Determine the [X, Y] coordinate at the center of the cell enclosing the given text.  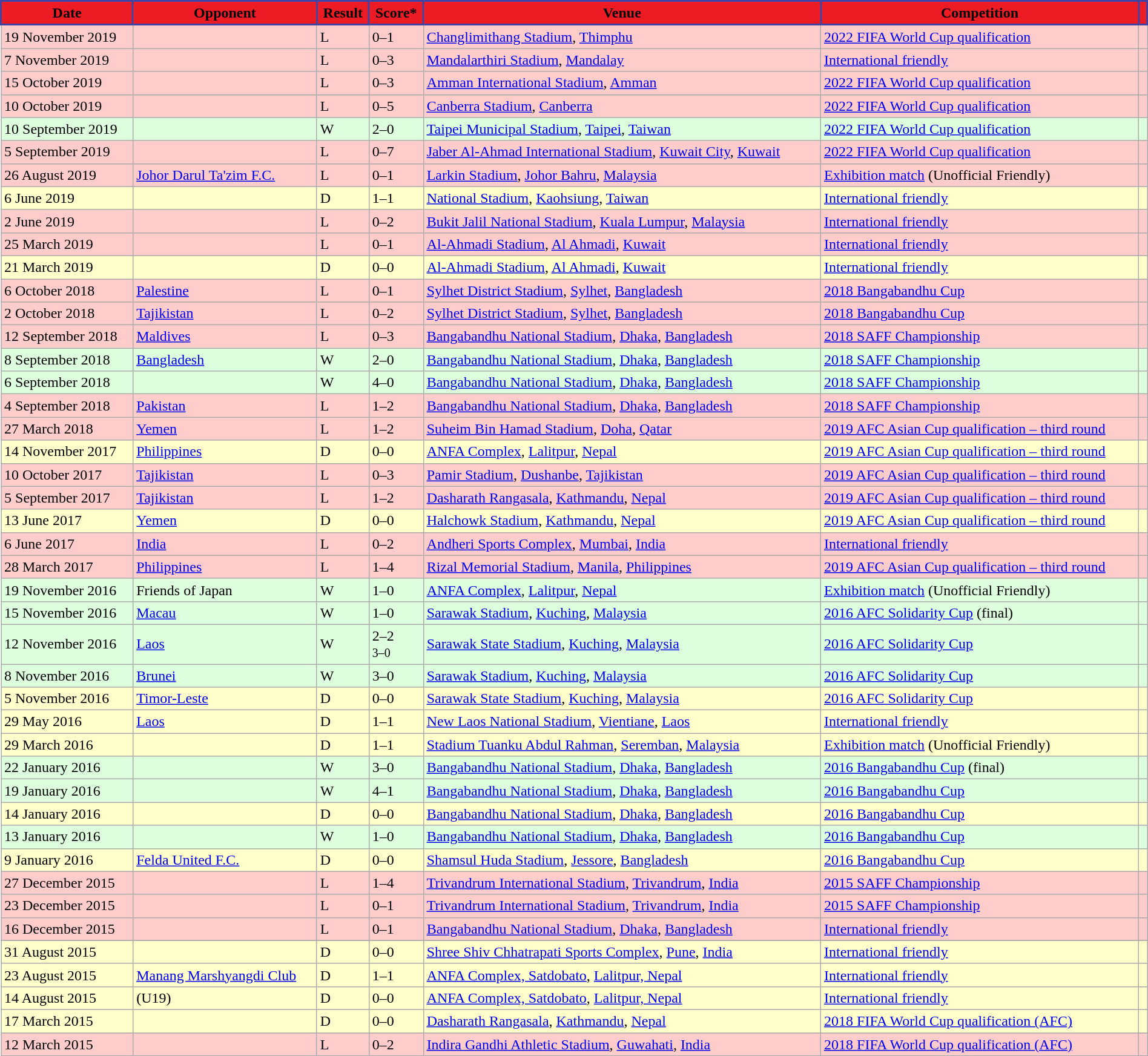
Suheim Bin Hamad Stadium, Doha, Qatar [622, 429]
Johor Darul Ta'zim F.C. [225, 175]
Date [67, 13]
6 September 2018 [67, 383]
8 September 2018 [67, 360]
5 September 2017 [67, 498]
29 March 2016 [67, 745]
14 January 2016 [67, 814]
17 March 2015 [67, 1021]
Taipei Municipal Stadium, Taipei, Taiwan [622, 129]
Result [343, 13]
15 October 2019 [67, 83]
Larkin Stadium, Johor Bahru, Malaysia [622, 175]
0–5 [396, 106]
Pakistan [225, 406]
10 October 2017 [67, 475]
Changlimithang Stadium, Thimphu [622, 36]
14 August 2015 [67, 998]
Rizal Memorial Stadium, Manila, Philippines [622, 567]
6 June 2019 [67, 198]
4 September 2018 [67, 406]
Macau [225, 613]
Amman International Stadium, Amman [622, 83]
16 December 2015 [67, 929]
2016 Bangabandhu Cup (final) [980, 768]
Opponent [225, 13]
19 January 2016 [67, 791]
9 January 2016 [67, 860]
Canberra Stadium, Canberra [622, 106]
Jaber Al-Ahmad International Stadium, Kuwait City, Kuwait [622, 152]
8 November 2016 [67, 675]
Shree Shiv Chhatrapati Sports Complex, Pune, India [622, 952]
2 June 2019 [67, 221]
27 December 2015 [67, 883]
23 December 2015 [67, 906]
12 November 2016 [67, 644]
2 October 2018 [67, 314]
Indira Gandhi Athletic Stadium, Guwahati, India [622, 1044]
Mandalarthiri Stadium, Mandalay [622, 60]
10 October 2019 [67, 106]
Timor-Leste [225, 699]
12 March 2015 [67, 1044]
27 March 2018 [67, 429]
28 March 2017 [67, 567]
19 November 2019 [67, 36]
National Stadium, Kaohsiung, Taiwan [622, 198]
6 October 2018 [67, 290]
5 November 2016 [67, 699]
6 June 2017 [67, 544]
19 November 2016 [67, 590]
Maldives [225, 337]
22 January 2016 [67, 768]
India [225, 544]
Halchowk Stadium, Kathmandu, Nepal [622, 521]
New Laos National Stadium, Vientiane, Laos [622, 722]
13 January 2016 [67, 837]
10 September 2019 [67, 129]
4–0 [396, 383]
25 March 2019 [67, 244]
12 September 2018 [67, 337]
Score* [396, 13]
7 November 2019 [67, 60]
Shamsul Huda Stadium, Jessore, Bangladesh [622, 860]
Pamir Stadium, Dushanbe, Tajikistan [622, 475]
Friends of Japan [225, 590]
14 November 2017 [67, 452]
Bangladesh [225, 360]
Brunei [225, 675]
Competition [980, 13]
31 August 2015 [67, 952]
2–2 3–0 [396, 644]
15 November 2016 [67, 613]
Manang Marshyangdi Club [225, 975]
Andheri Sports Complex, Mumbai, India [622, 544]
13 June 2017 [67, 521]
0–7 [396, 152]
4–1 [396, 791]
Bukit Jalil National Stadium, Kuala Lumpur, Malaysia [622, 221]
26 August 2019 [67, 175]
2016 AFC Solidarity Cup (final) [980, 613]
29 May 2016 [67, 722]
21 March 2019 [67, 267]
Palestine [225, 290]
5 September 2019 [67, 152]
Venue [622, 13]
Stadium Tuanku Abdul Rahman, Seremban, Malaysia [622, 745]
Felda United F.C. [225, 860]
(U19) [225, 998]
23 August 2015 [67, 975]
